Return [x, y] of the center of cell containing provided text 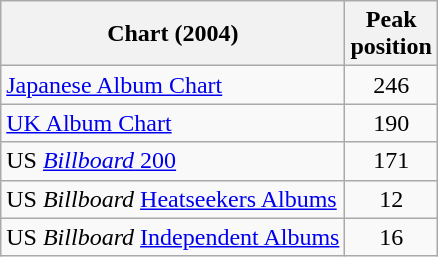
US Billboard 200 [173, 161]
US Billboard Heatseekers Albums [173, 199]
Peakposition [391, 34]
171 [391, 161]
US Billboard Independent Albums [173, 237]
UK Album Chart [173, 123]
16 [391, 237]
Chart (2004) [173, 34]
12 [391, 199]
190 [391, 123]
Japanese Album Chart [173, 85]
246 [391, 85]
